From the cell containing the given text, extract its center point as (x, y) coordinate. 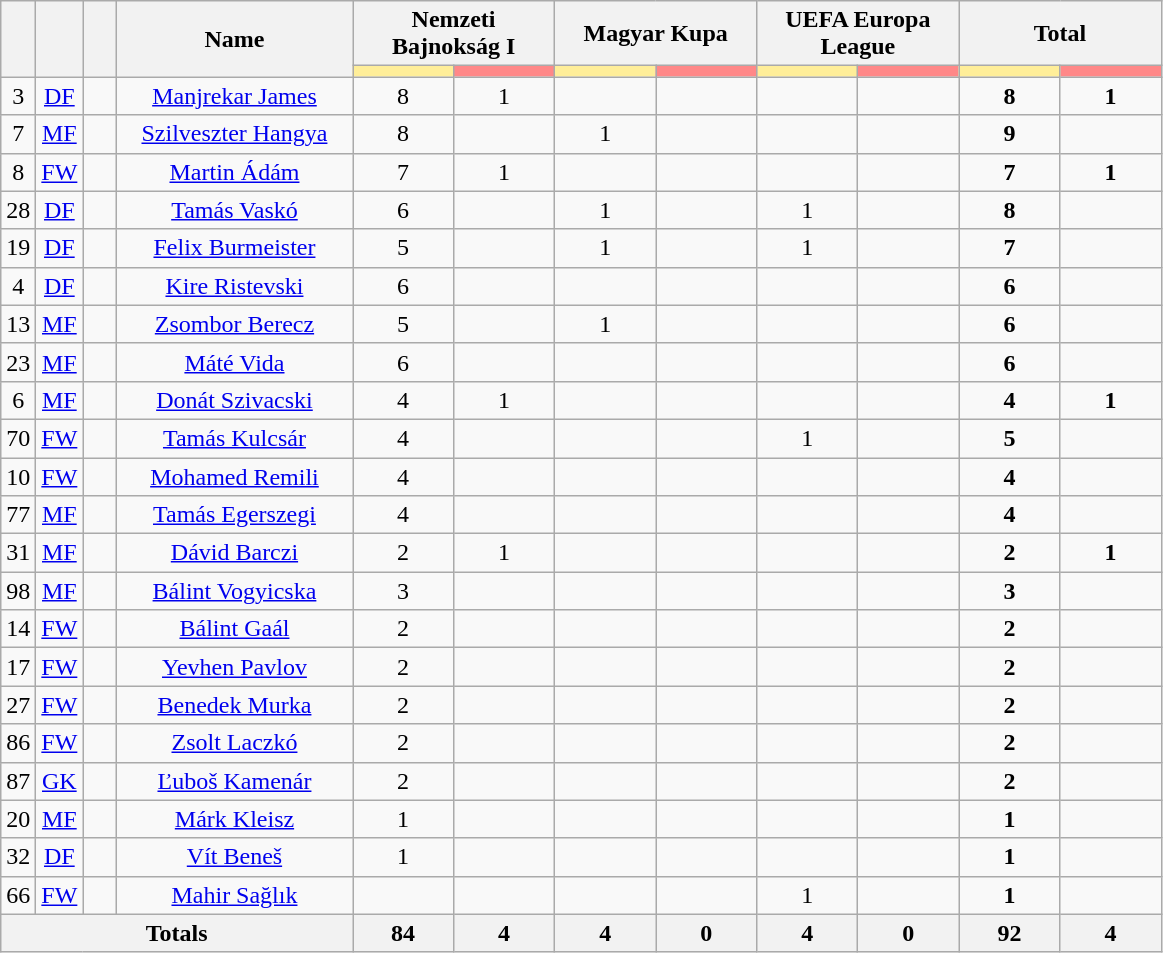
9 (1010, 134)
Name (234, 39)
Martin Ádám (234, 172)
27 (18, 705)
84 (402, 933)
92 (1010, 933)
Máté Vida (234, 362)
87 (18, 781)
Ľuboš Kamenár (234, 781)
GK (60, 781)
98 (18, 591)
77 (18, 515)
13 (18, 324)
Szilveszter Hangya (234, 134)
Benedek Murka (234, 705)
28 (18, 210)
20 (18, 819)
Mahir Sağlık (234, 895)
Tamás Kulcsár (234, 438)
31 (18, 553)
Tamás Egerszegi (234, 515)
66 (18, 895)
70 (18, 438)
Tamás Vaskó (234, 210)
Kire Ristevski (234, 286)
Dávid Barczi (234, 553)
14 (18, 629)
Manjrekar James (234, 96)
Mohamed Remili (234, 477)
Bálint Vogyicska (234, 591)
Bálint Gaál (234, 629)
23 (18, 362)
Magyar Kupa (656, 34)
17 (18, 667)
Total (1060, 34)
19 (18, 248)
Vít Beneš (234, 857)
86 (18, 743)
10 (18, 477)
Totals (177, 933)
Donát Szivacski (234, 400)
Felix Burmeister (234, 248)
32 (18, 857)
UEFA Europa League (858, 34)
Márk Kleisz (234, 819)
Nemzeti Bajnokság I (453, 34)
Zsolt Laczkó (234, 743)
Yevhen Pavlov (234, 667)
Zsombor Berecz (234, 324)
